Extract the (x, y) coordinate from the center of the cell holding the provided text.  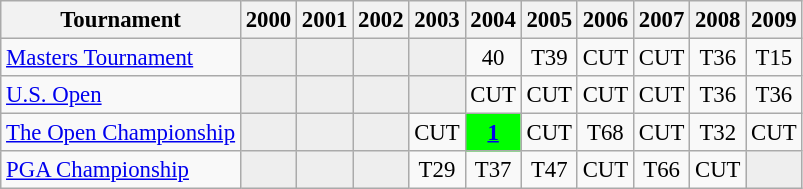
T66 (661, 170)
Masters Tournament (121, 58)
2003 (437, 20)
U.S. Open (121, 95)
T32 (718, 133)
T47 (549, 170)
PGA Championship (121, 170)
2007 (661, 20)
T29 (437, 170)
2009 (774, 20)
2004 (493, 20)
T15 (774, 58)
T68 (605, 133)
T39 (549, 58)
The Open Championship (121, 133)
2008 (718, 20)
Tournament (121, 20)
2005 (549, 20)
2006 (605, 20)
2000 (268, 20)
1 (493, 133)
2001 (325, 20)
2002 (381, 20)
T37 (493, 170)
40 (493, 58)
